Determine the (X, Y) coordinate at the center of the cell enclosing the given text.  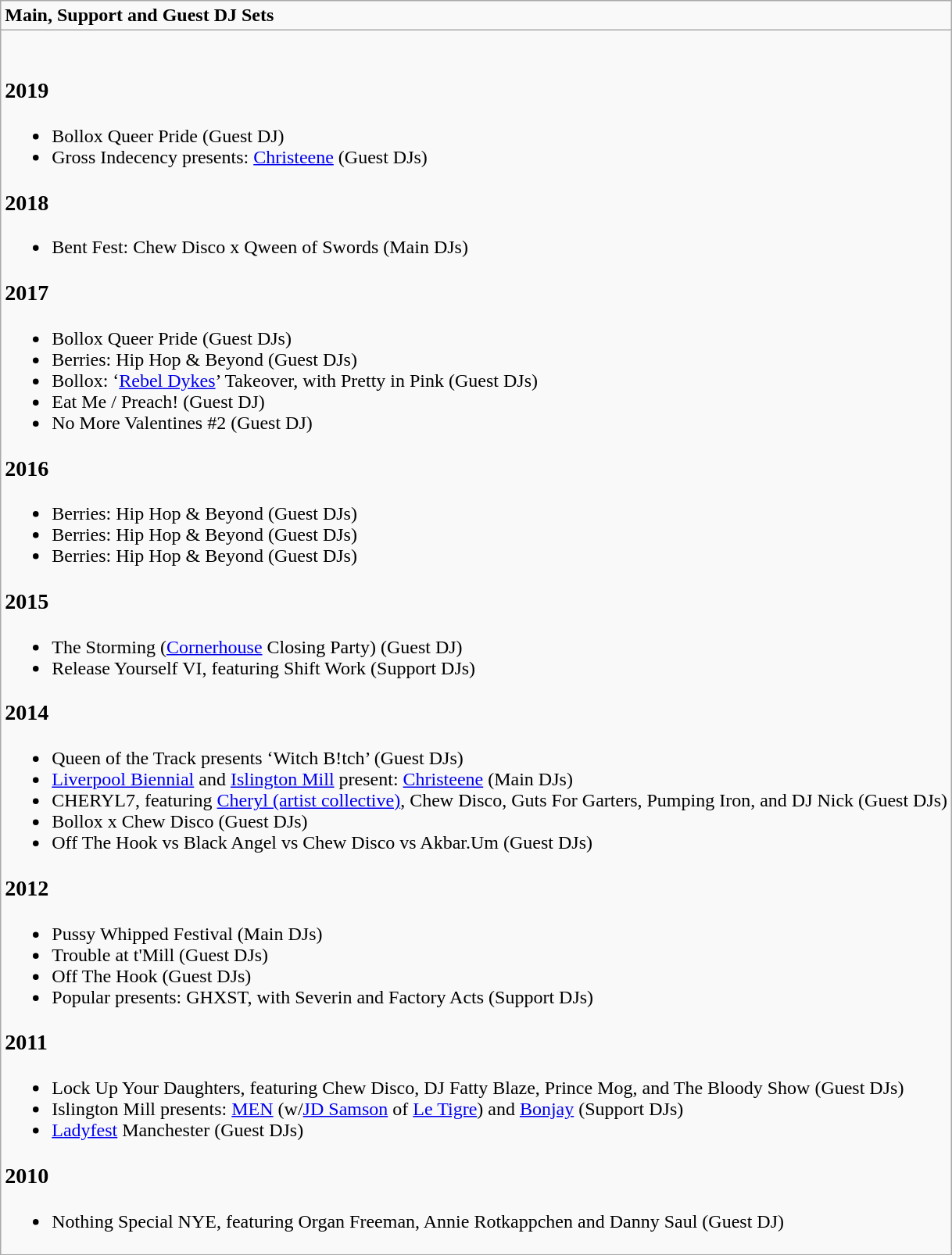
Main, Support and Guest DJ Sets (477, 16)
